Determine the (X, Y) coordinate at the center of the cell enclosing the given text.  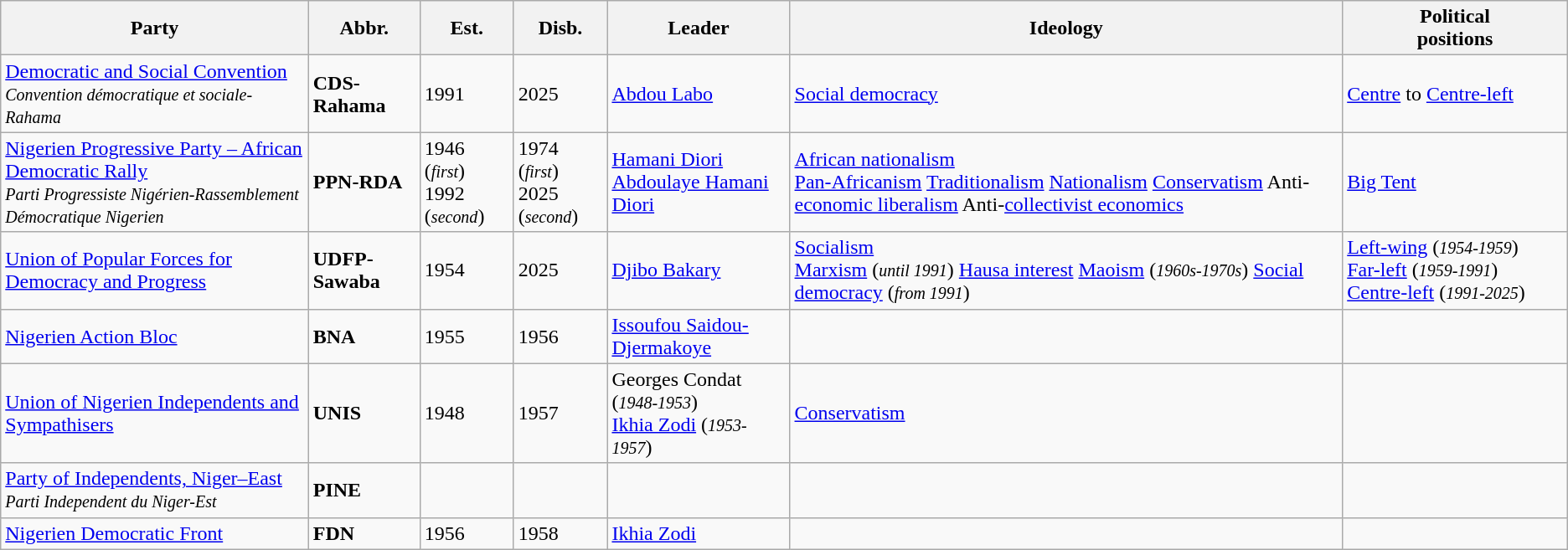
FDN (364, 533)
1954 (467, 270)
Georges Condat (1948-1953)Ikhia Zodi (1953-1957) (699, 414)
1955 (467, 337)
1974 (first)2025 (second) (560, 182)
UNIS (364, 414)
Party (154, 28)
CDS-Rahama (364, 94)
Abbr. (364, 28)
PPN-RDA (364, 182)
Big Tent (1456, 182)
1946 (first)1992 (second) (467, 182)
UDFP-Sawaba (364, 270)
1957 (560, 414)
Abdou Labo (699, 94)
Nigerien Action Bloc (154, 337)
African nationalismPan-Africanism Traditionalism Nationalism Conservatism Anti-economic liberalism Anti-collectivist economics (1066, 182)
Centre to Centre-left (1456, 94)
PINE (364, 491)
1948 (467, 414)
SocialismMarxism (until 1991) Hausa interest Maoism (1960s-1970s) Social democracy (from 1991) (1066, 270)
BNA (364, 337)
Est. (467, 28)
Party of Independents, Niger–EastParti Independent du Niger-Est (154, 491)
Left-wing (1954-1959)Far-left (1959-1991) Centre-left (1991-2025) (1456, 270)
Leader (699, 28)
Union of Nigerien Independents and Sympathisers (154, 414)
Social democracy (1066, 94)
Democratic and Social ConventionConvention démocratique et sociale-Rahama (154, 94)
Union of Popular Forces for Democracy and Progress (154, 270)
Nigerien Progressive Party – African Democratic RallyParti Progressiste Nigérien-Rassemblement Démocratique Nigerien (154, 182)
Djibo Bakary (699, 270)
Ideology (1066, 28)
Issoufou Saidou-Djermakoye (699, 337)
Nigerien Democratic Front (154, 533)
Disb. (560, 28)
1991 (467, 94)
Hamani DioriAbdoulaye Hamani Diori (699, 182)
Ikhia Zodi (699, 533)
Conservatism (1066, 414)
Politicalpositions (1456, 28)
1958 (560, 533)
